Locate the cell with the specified text and output its (X, Y) center coordinate. 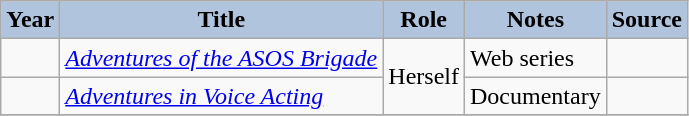
Source (646, 20)
Web series (536, 58)
Title (222, 20)
Herself (424, 77)
Role (424, 20)
Notes (536, 20)
Documentary (536, 96)
Year (30, 20)
Adventures in Voice Acting (222, 96)
Adventures of the ASOS Brigade (222, 58)
